Search for the cell housing the specified text and yield its [X, Y] center coordinate. 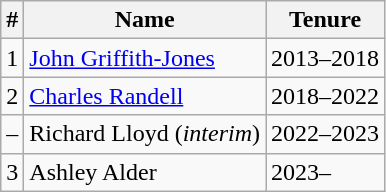
Name [145, 20]
Ashley Alder [145, 172]
3 [12, 172]
# [12, 20]
2 [12, 96]
Charles Randell [145, 96]
John Griffith-Jones [145, 58]
2023– [326, 172]
Tenure [326, 20]
Richard Lloyd (interim) [145, 134]
1 [12, 58]
2018–2022 [326, 96]
– [12, 134]
2013–2018 [326, 58]
2022–2023 [326, 134]
